Pinpoint the cell where the given text exists, returning its (x, y) midpoint coordinate. 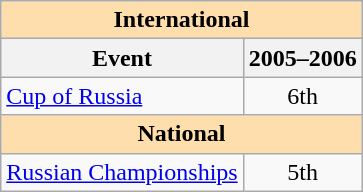
6th (302, 96)
National (182, 134)
International (182, 20)
Russian Championships (122, 172)
Event (122, 58)
Cup of Russia (122, 96)
5th (302, 172)
2005–2006 (302, 58)
